Return (x, y) of the center of cell containing provided text 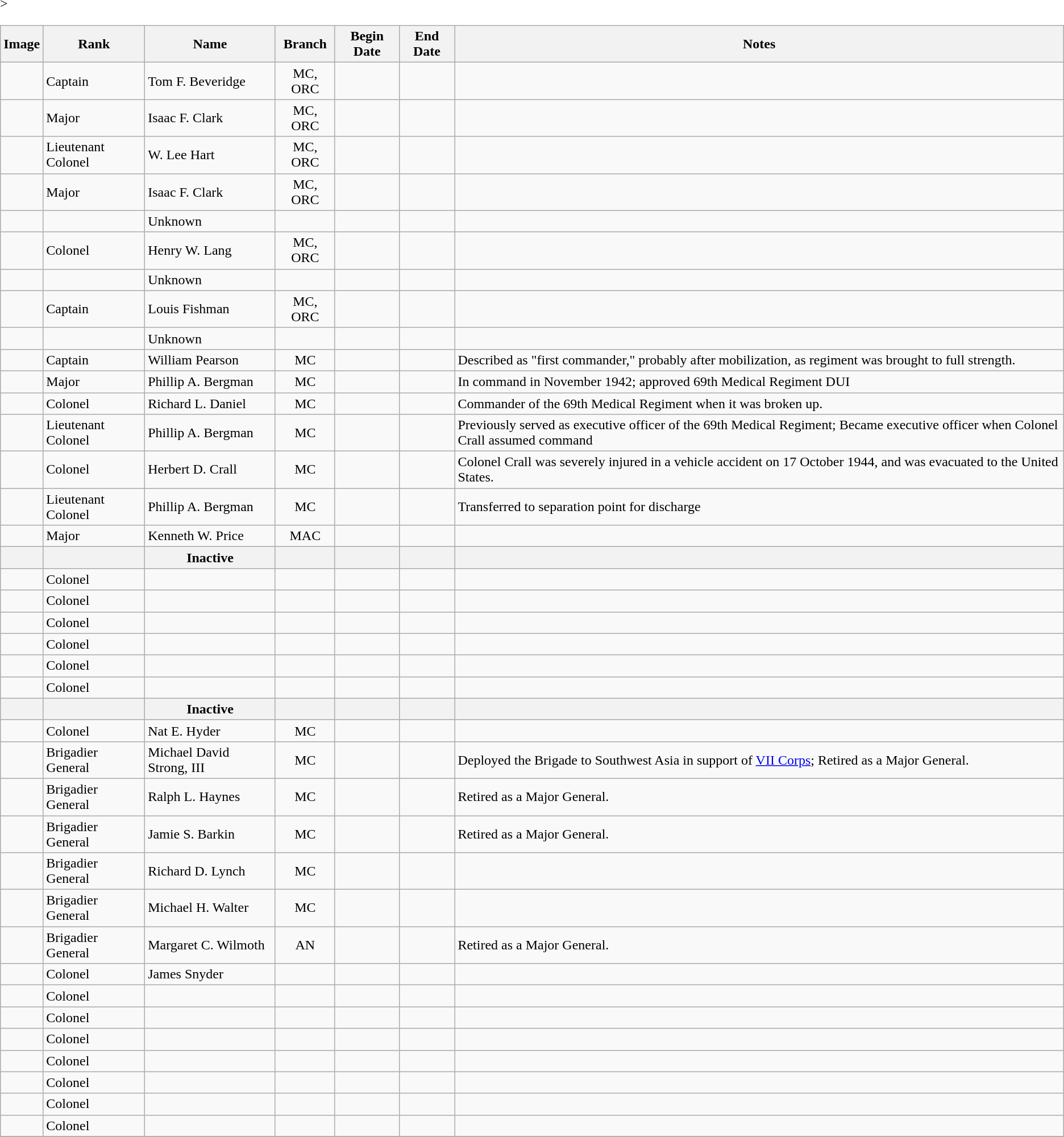
Name (210, 44)
Margaret C. Wilmoth (210, 945)
Notes (759, 44)
Michael David Strong, III (210, 760)
Rank (94, 44)
Previously served as executive officer of the 69th Medical Regiment; Became executive officer when Colonel Crall assumed command (759, 433)
End Date (427, 44)
Henry W. Lang (210, 250)
MAC (305, 536)
Kenneth W. Price (210, 536)
Jamie S. Barkin (210, 833)
Described as "first commander," probably after mobilization, as regiment was brought to full strength. (759, 360)
James Snyder (210, 974)
Richard L. Daniel (210, 403)
Transferred to separation point for discharge (759, 507)
AN (305, 945)
Commander of the 69th Medical Regiment when it was broken up. (759, 403)
W. Lee Hart (210, 155)
William Pearson (210, 360)
Nat E. Hyder (210, 731)
Ralph L. Haynes (210, 797)
Deployed the Brigade to Southwest Asia in support of VII Corps; Retired as a Major General. (759, 760)
Michael H. Walter (210, 908)
Richard D. Lynch (210, 871)
Branch (305, 44)
Image (22, 44)
Colonel Crall was severely injured in a vehicle accident on 17 October 1944, and was evacuated to the United States. (759, 470)
Begin Date (367, 44)
In command in November 1942; approved 69th Medical Regiment DUI (759, 381)
Herbert D. Crall (210, 470)
Louis Fishman (210, 309)
Tom F. Beveridge (210, 81)
